Capture the cell that displays the provided text and extract its (X, Y) central coordinate. 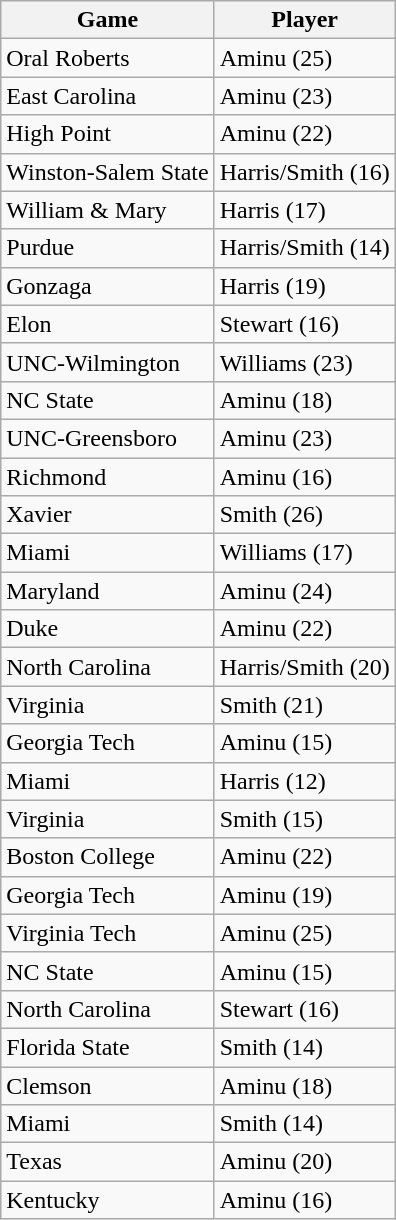
Winston-Salem State (108, 172)
Purdue (108, 248)
Richmond (108, 477)
Harris/Smith (16) (304, 172)
Maryland (108, 591)
Smith (26) (304, 515)
Texas (108, 1162)
Clemson (108, 1085)
UNC-Greensboro (108, 438)
Duke (108, 629)
High Point (108, 134)
Game (108, 20)
Aminu (19) (304, 895)
Williams (23) (304, 362)
Xavier (108, 515)
Harris/Smith (20) (304, 667)
Harris/Smith (14) (304, 248)
Florida State (108, 1047)
UNC-Wilmington (108, 362)
Smith (15) (304, 819)
Kentucky (108, 1200)
Oral Roberts (108, 58)
Harris (17) (304, 210)
Aminu (24) (304, 591)
Smith (21) (304, 705)
Harris (19) (304, 286)
Williams (17) (304, 553)
Elon (108, 324)
Player (304, 20)
Harris (12) (304, 781)
East Carolina (108, 96)
Virginia Tech (108, 933)
Aminu (20) (304, 1162)
Boston College (108, 857)
Gonzaga (108, 286)
William & Mary (108, 210)
